Provide the [X, Y] coordinate of the cell's center where the given text is located.  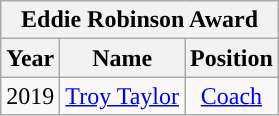
2019 [30, 96]
Name [122, 58]
Coach [232, 96]
Eddie Robinson Award [140, 20]
Troy Taylor [122, 96]
Position [232, 58]
Year [30, 58]
